Determine the [x, y] coordinate at the center of the cell enclosing the given text.  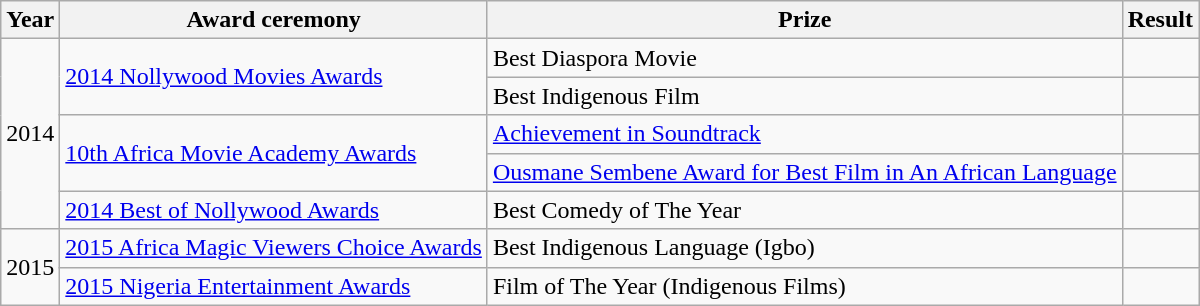
2015 Nigeria Entertainment Awards [274, 286]
2014 Nollywood Movies Awards [274, 77]
Best Indigenous Language (Igbo) [804, 248]
Award ceremony [274, 20]
Film of The Year (Indigenous Films) [804, 286]
Year [30, 20]
Ousmane Sembene Award for Best Film in An African Language [804, 172]
2015 Africa Magic Viewers Choice Awards [274, 248]
Achievement in Soundtrack [804, 134]
Result [1160, 20]
Best Indigenous Film [804, 96]
10th Africa Movie Academy Awards [274, 153]
Best Comedy of The Year [804, 210]
2014 Best of Nollywood Awards [274, 210]
2014 [30, 134]
Best Diaspora Movie [804, 58]
Prize [804, 20]
2015 [30, 267]
